Determine the (x, y) coordinate at the center of the cell enclosing the given text.  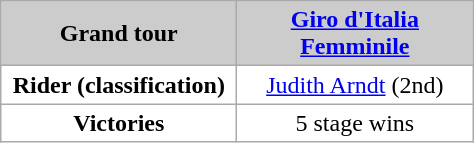
Judith Arndt (2nd) (355, 85)
Grand tour (119, 34)
5 stage wins (355, 123)
Victories (119, 123)
Giro d'Italia Femminile (355, 34)
Rider (classification) (119, 85)
